Determine the [x, y] coordinate at the center of the cell enclosing the given text.  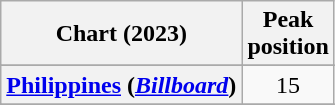
Peakposition [288, 34]
Chart (2023) [122, 34]
Philippines (Billboard) [122, 85]
15 [288, 85]
